Scan for the cell matching the given text and deliver its [X, Y] coordinate at center. 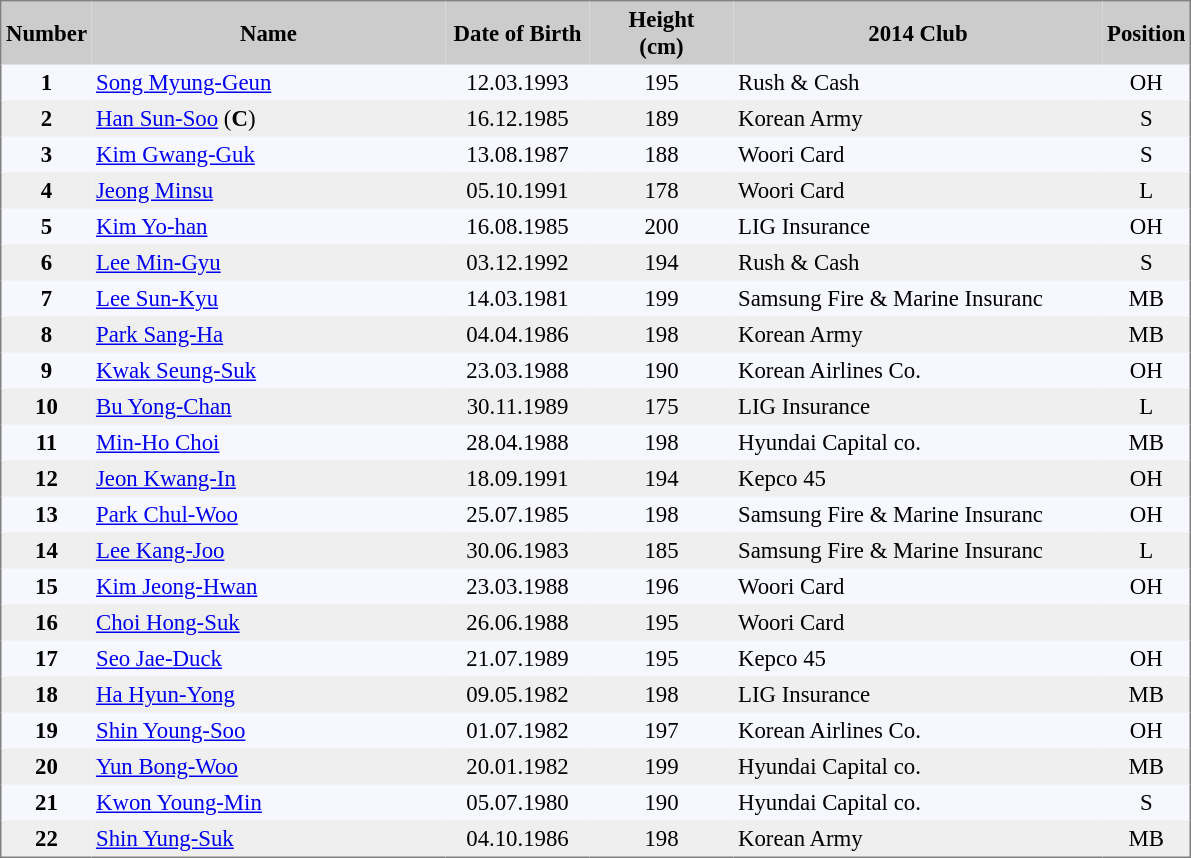
Min-Ho Choi [269, 442]
05.10.1991 [518, 190]
Kim Yo-han [269, 226]
03.12.1992 [518, 262]
28.04.1988 [518, 442]
14 [46, 550]
18.09.1991 [518, 478]
30.06.1983 [518, 550]
15 [46, 586]
Jeon Kwang-In [269, 478]
Kwon Young-Min [269, 802]
188 [662, 154]
Bu Yong-Chan [269, 406]
20 [46, 766]
12.03.1993 [518, 82]
185 [662, 550]
22 [46, 838]
17 [46, 658]
05.07.1980 [518, 802]
200 [662, 226]
11 [46, 442]
Height(cm) [662, 33]
Shin Young-Soo [269, 730]
26.06.1988 [518, 622]
9 [46, 370]
Kwak Seung-Suk [269, 370]
Lee Sun-Kyu [269, 298]
Park Chul-Woo [269, 514]
25.07.1985 [518, 514]
Han Sun-Soo (C) [269, 118]
20.01.1982 [518, 766]
Name [269, 33]
7 [46, 298]
6 [46, 262]
3 [46, 154]
04.10.1986 [518, 838]
Date of Birth [518, 33]
16 [46, 622]
19 [46, 730]
09.05.1982 [518, 694]
Yun Bong-Woo [269, 766]
Park Sang-Ha [269, 334]
4 [46, 190]
21 [46, 802]
18 [46, 694]
175 [662, 406]
Ha Hyun-Yong [269, 694]
Seo Jae-Duck [269, 658]
21.07.1989 [518, 658]
13.08.1987 [518, 154]
Position [1146, 33]
04.04.1986 [518, 334]
16.12.1985 [518, 118]
13 [46, 514]
Kim Jeong-Hwan [269, 586]
Lee Min-Gyu [269, 262]
Song Myung-Geun [269, 82]
Kim Gwang-Guk [269, 154]
01.07.1982 [518, 730]
8 [46, 334]
16.08.1985 [518, 226]
Number [46, 33]
196 [662, 586]
178 [662, 190]
2 [46, 118]
14.03.1981 [518, 298]
30.11.1989 [518, 406]
12 [46, 478]
189 [662, 118]
Lee Kang-Joo [269, 550]
10 [46, 406]
2014 Club [918, 33]
5 [46, 226]
Shin Yung-Suk [269, 838]
Jeong Minsu [269, 190]
1 [46, 82]
197 [662, 730]
Choi Hong-Suk [269, 622]
